Scan for the cell matching the given text and deliver its [X, Y] coordinate at center. 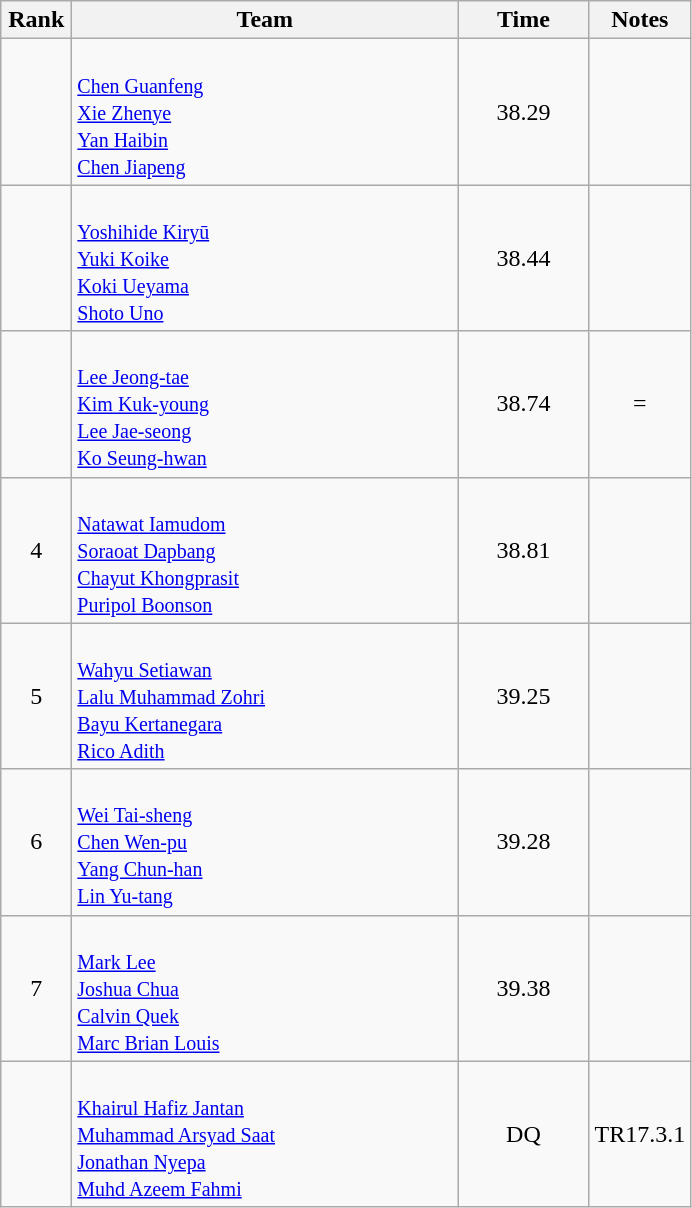
DQ [524, 1134]
Yoshihide KiryūYuki KoikeKoki UeyamaShoto Uno [265, 258]
7 [36, 988]
Mark LeeJoshua ChuaCalvin QuekMarc Brian Louis [265, 988]
Natawat IamudomSoraoat DapbangChayut KhongprasitPuripol Boonson [265, 550]
39.25 [524, 696]
Lee Jeong-taeKim Kuk-youngLee Jae-seongKo Seung-hwan [265, 404]
39.38 [524, 988]
Wei Tai-shengChen Wen-puYang Chun-hanLin Yu-tang [265, 842]
Chen GuanfengXie ZhenyeYan HaibinChen Jiapeng [265, 112]
5 [36, 696]
Khairul Hafiz JantanMuhammad Arsyad SaatJonathan NyepaMuhd Azeem Fahmi [265, 1134]
Team [265, 20]
Rank [36, 20]
38.74 [524, 404]
Time [524, 20]
TR17.3.1 [640, 1134]
= [640, 404]
38.81 [524, 550]
Notes [640, 20]
38.44 [524, 258]
4 [36, 550]
Wahyu SetiawanLalu Muhammad ZohriBayu KertanegaraRico Adith [265, 696]
38.29 [524, 112]
39.28 [524, 842]
6 [36, 842]
